Find where the given text appears and provide that cell's center as [x, y] coordinate. 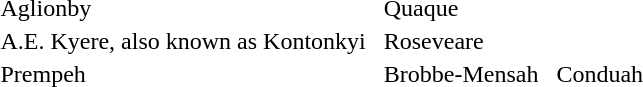
Roseveare [461, 41]
